Return the [X, Y] coordinate for the center point of the cell that contains the specified text.  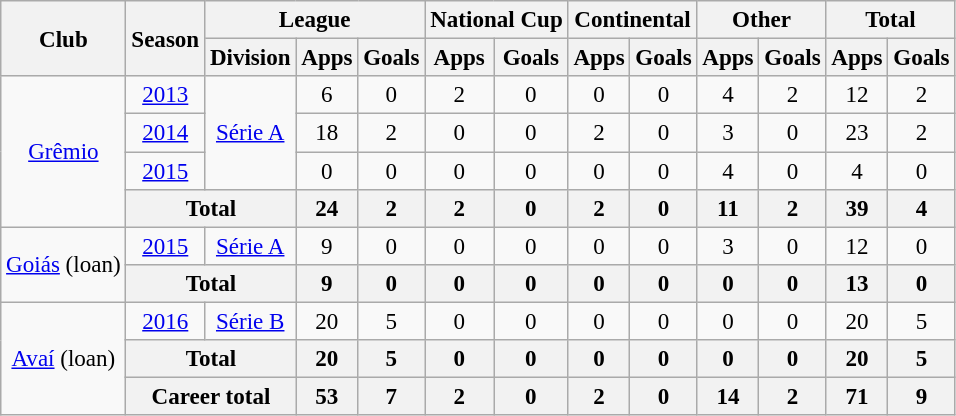
18 [327, 133]
71 [857, 397]
14 [728, 397]
Division [250, 58]
Season [166, 38]
2016 [166, 322]
23 [857, 133]
Club [64, 38]
7 [392, 397]
Avaí (loan) [64, 360]
League [315, 20]
Continental [632, 20]
Grêmio [64, 152]
6 [327, 95]
Career total [211, 397]
11 [728, 209]
13 [857, 284]
Other [762, 20]
2014 [166, 133]
39 [857, 209]
Goiás (loan) [64, 264]
2013 [166, 95]
53 [327, 397]
24 [327, 209]
Série B [250, 322]
National Cup [496, 20]
